Locate the cell with the specified text and output its (x, y) center coordinate. 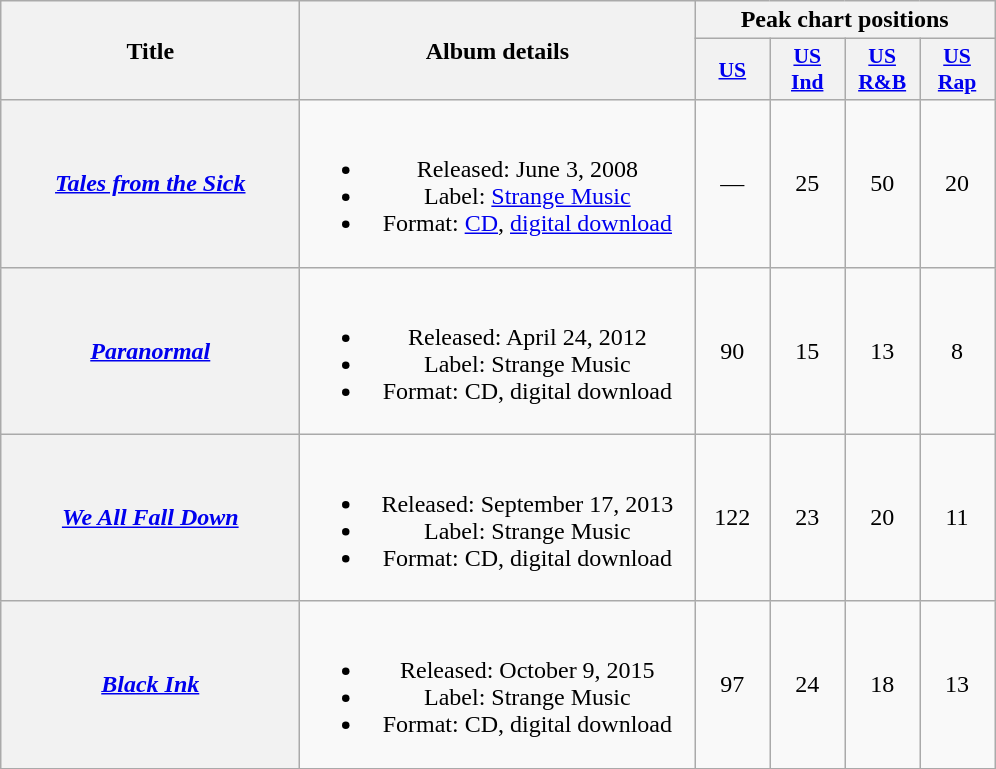
Title (150, 50)
15 (808, 350)
Released: October 9, 2015Label: Strange MusicFormat: CD, digital download (498, 684)
Tales from the Sick (150, 184)
We All Fall Down (150, 518)
— (732, 184)
Peak chart positions (845, 20)
US R&B (882, 70)
Black Ink (150, 684)
11 (958, 518)
50 (882, 184)
Album details (498, 50)
US (732, 70)
Released: April 24, 2012Label: Strange MusicFormat: CD, digital download (498, 350)
97 (732, 684)
USInd (808, 70)
122 (732, 518)
Released: June 3, 2008Label: Strange MusicFormat: CD, digital download (498, 184)
23 (808, 518)
8 (958, 350)
Released: September 17, 2013Label: Strange MusicFormat: CD, digital download (498, 518)
USRap (958, 70)
25 (808, 184)
24 (808, 684)
Paranormal (150, 350)
90 (732, 350)
18 (882, 684)
